Identify which cell holds the provided text, then report its [X, Y] central coordinate. 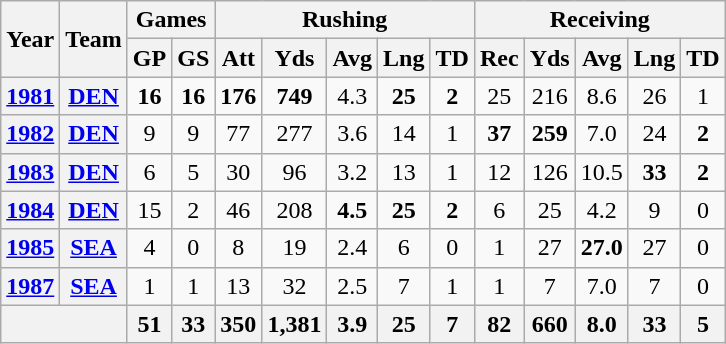
3.2 [352, 172]
1982 [30, 134]
82 [499, 324]
3.6 [352, 134]
259 [550, 134]
GS [194, 58]
8 [238, 248]
277 [294, 134]
27.0 [602, 248]
660 [550, 324]
8.6 [602, 96]
96 [294, 172]
14 [404, 134]
176 [238, 96]
GP [149, 58]
4 [149, 248]
208 [294, 210]
19 [294, 248]
Year [30, 39]
Receiving [600, 20]
1,381 [294, 324]
2.4 [352, 248]
30 [238, 172]
3.9 [352, 324]
1987 [30, 286]
12 [499, 172]
51 [149, 324]
749 [294, 96]
37 [499, 134]
Att [238, 58]
32 [294, 286]
15 [149, 210]
26 [654, 96]
46 [238, 210]
Games [170, 20]
4.2 [602, 210]
350 [238, 324]
Rec [499, 58]
4.5 [352, 210]
24 [654, 134]
1981 [30, 96]
Team [94, 39]
4.3 [352, 96]
126 [550, 172]
10.5 [602, 172]
8.0 [602, 324]
77 [238, 134]
Rushing [345, 20]
2.5 [352, 286]
1984 [30, 210]
1985 [30, 248]
216 [550, 96]
1983 [30, 172]
